For the text-containing cell, return its midpoint in (X, Y) coordinate format. 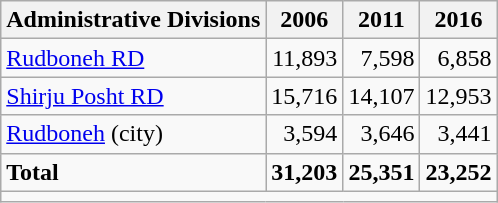
25,351 (382, 172)
Shirju Posht RD (134, 96)
31,203 (304, 172)
Rudboneh (city) (134, 134)
12,953 (458, 96)
3,646 (382, 134)
11,893 (304, 58)
14,107 (382, 96)
3,594 (304, 134)
Total (134, 172)
23,252 (458, 172)
6,858 (458, 58)
7,598 (382, 58)
15,716 (304, 96)
2016 (458, 20)
Rudboneh RD (134, 58)
3,441 (458, 134)
2011 (382, 20)
2006 (304, 20)
Administrative Divisions (134, 20)
